Find where the given text appears and provide that cell's center as [x, y] coordinate. 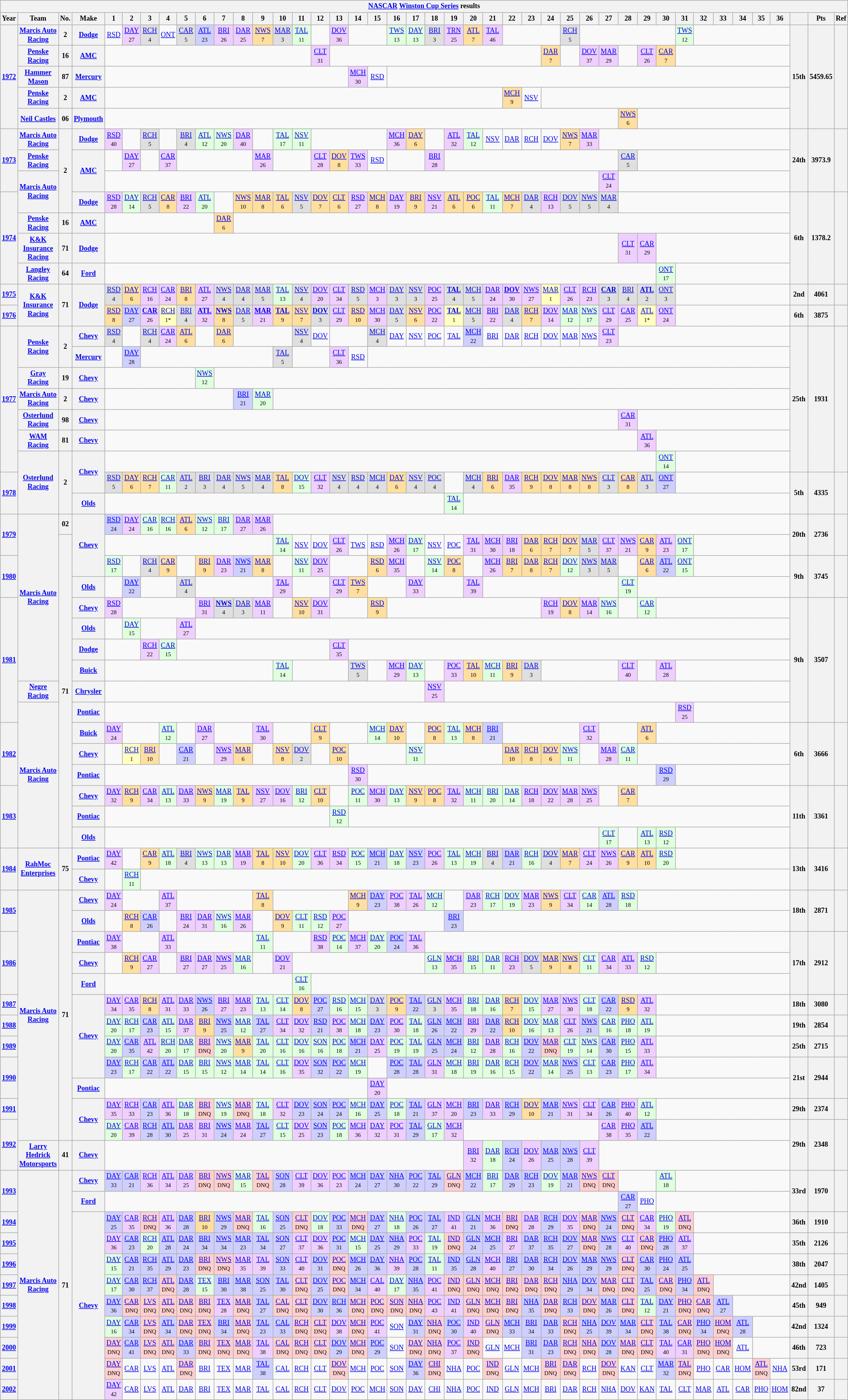
22 [512, 19]
CAL40 [377, 1285]
IND40 [473, 1327]
1997 [9, 1285]
POC6 [473, 202]
CLT17 [609, 838]
MCH14 [377, 733]
RahMoc Enterprises [38, 869]
41 [65, 1155]
TAL6 [283, 202]
POC19 [397, 1047]
1995 [9, 1243]
38th [799, 1264]
64 [65, 274]
1984 [9, 869]
MCH34 [358, 1285]
POC10 [339, 754]
RSD20 [666, 859]
BRI26 [224, 35]
Negre Racing [38, 691]
1985 [9, 911]
1987 [9, 1005]
DOV23 [301, 1109]
21st [799, 1078]
MCH16 [358, 1109]
24 [551, 19]
2002 [9, 1389]
MCH7 [512, 202]
3416 [821, 869]
CLT6 [339, 202]
87 [65, 77]
5th [799, 493]
RSD21 [320, 1026]
TAL4 [454, 295]
CLT9 [320, 733]
DAR11 [493, 963]
TAL32 [454, 796]
DOV12 [570, 566]
1972 [9, 77]
RCH13 [551, 202]
PHO40 [628, 1109]
TAL26 [416, 900]
1931 [821, 399]
DAY10 [397, 733]
POC4 [435, 483]
DAY35 [114, 1109]
8 [243, 19]
949 [821, 1306]
45th [799, 1306]
06 [65, 119]
NWS3 [589, 566]
POC25 [435, 295]
RCH34 [551, 1264]
Pts [821, 19]
27 [609, 19]
1998 [9, 1306]
DOV2 [301, 754]
ATL42 [150, 1047]
CLT3 [609, 483]
9 [263, 19]
ONT [168, 35]
MAR20 [263, 399]
POC37 [454, 1348]
11 [301, 19]
TAL31 [473, 545]
POC29 [377, 1348]
RCH1* [168, 315]
GLN13 [435, 963]
1981 [9, 660]
DAY22 [132, 587]
2001 [9, 1368]
POC15 [358, 859]
DOV3 [320, 315]
4061 [821, 295]
RSD38 [320, 942]
NWS6 [628, 119]
CAR12 [647, 608]
SON24 [320, 1109]
MAR25 [551, 1155]
DAR14 [512, 796]
TAL25 [647, 1285]
7 [224, 19]
2912 [821, 963]
MAR3 [283, 35]
ATL30 [168, 1130]
DOV9 [283, 921]
BRI6 [493, 483]
NWS19 [224, 1109]
DAY18 [397, 859]
1980 [9, 576]
NSV7 [301, 315]
SON23 [320, 1130]
DAR8 [531, 566]
DAR5 [243, 315]
SON28 [283, 1180]
MAR32 [666, 1368]
DAR15 [186, 1068]
DAY38 [114, 942]
ATL25 [684, 1264]
RCH11 [132, 879]
TRN25 [454, 35]
Make [88, 19]
TAL1 [454, 315]
DAY5 [397, 315]
RSD30 [358, 775]
CLT23 [609, 336]
CAR3 [609, 295]
ATL15 [168, 1026]
ATL7 [473, 35]
ATL10 [647, 859]
POC9 [397, 1005]
RCH37 [150, 1285]
23 [531, 19]
36 [780, 19]
1982 [9, 754]
RSD29 [666, 775]
Team [38, 19]
CHI [435, 1389]
1999 [9, 1327]
GLN28 [473, 1264]
DOV32 [301, 1026]
12 [320, 19]
CLT13 [589, 1068]
DAY21 [666, 1306]
20 [473, 19]
1989 [9, 1047]
TAL5 [283, 357]
NWS13 [205, 859]
Langley Racing [38, 274]
MAR33 [589, 139]
RCH10 [512, 1026]
4335 [821, 493]
TEX28 [224, 1306]
DOV28 [609, 1348]
DOV4 [551, 859]
BRI28 [435, 160]
CAR25 [628, 315]
DAY14 [132, 202]
DOV38 [339, 1327]
NWS14 [589, 1047]
DOV37 [589, 56]
1979 [9, 535]
Neil Castles [38, 119]
TAL23 [263, 1327]
NHA25 [589, 1327]
ATL29 [168, 1264]
ATL19 [647, 1026]
BRI24 [186, 921]
TAL40 [666, 1348]
POC43 [435, 1306]
6 [205, 19]
NSV8 [283, 754]
CAR15 [168, 650]
1986 [9, 963]
MAR16 [243, 963]
DOV29 [339, 1348]
1974 [9, 237]
BRI30 [224, 1285]
26 [589, 19]
171 [821, 1368]
PHO19 [666, 1223]
PHO15 [628, 1047]
Hammer Mason [38, 77]
RCH22 [150, 650]
RSD16 [339, 1005]
1983 [9, 817]
ONT27 [666, 483]
CLT14 [283, 1005]
NSV9 [416, 796]
1405 [821, 1285]
NSV3 [416, 295]
NWS10 [243, 202]
MCH32 [454, 1130]
RCH18 [531, 796]
2736 [821, 535]
3745 [821, 576]
DAR29 [512, 1180]
ATL20 [205, 202]
RSD24 [114, 524]
TAL22 [416, 1005]
MAR6 [243, 754]
TAL20 [263, 1047]
DAY16 [114, 1327]
1990 [9, 1078]
NSV27 [263, 796]
NWS27 [531, 295]
1994 [9, 1223]
02 [65, 524]
PHO35 [628, 1130]
2374 [821, 1109]
SON16 [320, 1047]
SON32 [320, 1068]
ATL1* [647, 315]
13 [339, 19]
2000 [9, 1348]
RCH19 [551, 608]
CLT18 [589, 1005]
NSV14 [435, 566]
NSV21 [435, 202]
IND [493, 1389]
MCH25 [493, 1243]
2nd [799, 295]
3973.9 [821, 160]
2348 [821, 1145]
NWS34 [224, 1243]
PHO28 [666, 1243]
ONT14 [666, 462]
DAR13 [224, 859]
21 [493, 19]
RCH28 [150, 1130]
DAR7 [551, 56]
TAL10 [473, 671]
30 [666, 19]
MAR15 [243, 1180]
1976 [9, 315]
TAL34 [263, 1243]
Year [9, 19]
GLN26 [435, 1026]
TWS33 [358, 160]
BRI20 [493, 796]
Gray Racing [38, 378]
MAR1 [551, 295]
BRI7 [512, 566]
CAR29 [647, 248]
TEX15 [205, 1285]
20th [799, 535]
NWS11 [570, 754]
28 [628, 19]
1988 [9, 1026]
RSD10 [358, 315]
DAY31 [416, 1327]
1996 [9, 1264]
PHO18 [628, 1026]
CLT15 [283, 1130]
33 [723, 19]
TWS7 [358, 587]
NWS17 [589, 315]
TAL46 [493, 35]
53rd [799, 1368]
2871 [821, 911]
DAR35 [512, 483]
19th [799, 1026]
MCH29 [397, 671]
15th [799, 77]
17 [416, 19]
18 [435, 19]
TWS [358, 545]
32 [704, 19]
35 [762, 19]
82nd [799, 1389]
NASCAR Winston Cup Series results [424, 6]
GLN37 [435, 1109]
25 [570, 19]
DAR21 [512, 859]
CAR38 [609, 1130]
MAR27 [551, 1005]
DAR10 [512, 754]
3 [150, 19]
NSV25 [435, 691]
1992 [9, 1145]
723 [821, 1348]
MCH40 [493, 1264]
RSD40 [114, 139]
PHO17 [628, 1068]
MAR38 [243, 1285]
ONT15 [684, 566]
SON33 [283, 1264]
DAR31 [205, 921]
RSD27 [358, 202]
GLN31 [435, 1068]
GLN3 [435, 1005]
DAR30 [531, 1264]
Chrysler [88, 691]
TWS5 [358, 671]
37 [821, 1389]
75 [65, 869]
MAR24 [243, 1130]
2047 [821, 1264]
TAL21 [416, 1109]
5459.65 [821, 77]
DOV27 [570, 1243]
ATL4 [186, 587]
ATL3 [647, 483]
2944 [821, 1078]
TWS13 [397, 35]
Plymouth [88, 119]
BRI8 [186, 295]
BRI19 [473, 1068]
RSD18 [628, 900]
SON27 [283, 1243]
GLN24 [473, 1243]
14 [358, 19]
RSD6 [377, 566]
CLT28 [320, 160]
TAL16 [263, 1223]
DOV10 [531, 1109]
1 [114, 19]
CAL33 [283, 1327]
DAY34 [114, 1005]
DAY28 [132, 357]
PHO24 [666, 1264]
3666 [821, 754]
Ref [841, 19]
DOV39 [609, 1327]
GLN17 [435, 1130]
MAR35 [243, 1264]
RSD34 [339, 859]
IND35 [454, 1264]
MAR7 [570, 859]
CAR14 [589, 900]
Larry Hedrick Motorsports [38, 1155]
98 [65, 420]
NHA18 [397, 1223]
TAL28 [416, 1068]
33rd [799, 1191]
DOV21 [283, 963]
NWS [589, 336]
CHIDNQ [435, 1368]
ONT3 [666, 295]
11th [799, 817]
DOV18 [320, 1223]
DOV14 [551, 315]
TAL17 [283, 139]
2126 [821, 1243]
NHA30 [397, 1180]
ONT24 [666, 315]
CAR6 [647, 566]
No. [65, 19]
17th [799, 963]
DAY19 [397, 202]
29 [647, 19]
NWS31 [570, 1109]
GLN25 [435, 1047]
DOV34 [589, 1285]
BRI29 [473, 1026]
DOV6 [551, 754]
CAR39 [132, 1130]
3080 [821, 1005]
MAR11 [263, 608]
1973 [9, 160]
MCH33 [512, 1327]
1324 [821, 1327]
36th [799, 1223]
1910 [821, 1223]
SONDNQ [397, 1306]
NSV5 [301, 202]
MCH20 [454, 1109]
DAR40 [243, 139]
TAL36 [416, 942]
RCH1 [132, 754]
CAR41 [132, 1348]
3361 [821, 817]
TWS12 [684, 35]
10 [283, 19]
2715 [821, 1047]
34 [743, 19]
1378.2 [821, 237]
2854 [821, 1026]
RSD8 [114, 315]
MAR34 [628, 1327]
3507 [821, 660]
1970 [821, 1191]
4 [168, 19]
MCH37 [358, 942]
35th [799, 1243]
NWS30 [570, 1005]
NSV6 [416, 315]
1991 [9, 1109]
WAM Racing [38, 441]
POC11 [358, 796]
MCH12 [435, 900]
BRI32 [473, 1155]
CLT35 [339, 650]
13th [799, 869]
1977 [9, 399]
5 [186, 19]
NSV23 [416, 859]
15 [377, 19]
3875 [821, 315]
POC23 [339, 1180]
24th [799, 160]
DAR22 [493, 1026]
GLN21 [473, 1223]
NHA39 [397, 1264]
ATL31 [168, 1005]
46th [799, 1348]
RCH24 [512, 1155]
POC14 [339, 942]
81 [65, 441]
DAR17 [186, 1047]
MCH3 [377, 295]
1978 [9, 493]
CAR37 [168, 160]
MAR13 [551, 1026]
1975 [9, 295]
31 [684, 19]
RSD17 [114, 566]
CLT10 [320, 796]
RCH15 [512, 1068]
1993 [9, 1191]
RSD25 [684, 712]
